Find where the given text appears and provide that cell's center as (x, y) coordinate. 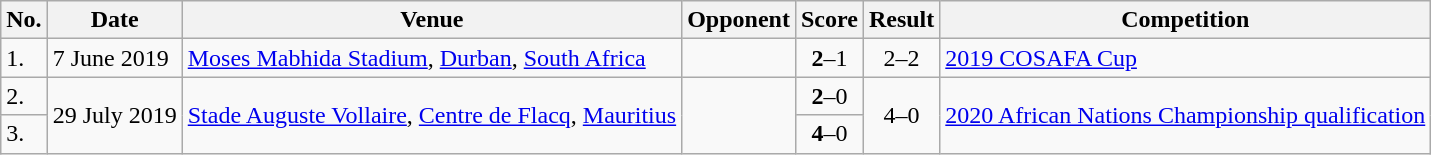
2–2 (901, 58)
2. (24, 96)
Score (829, 20)
29 July 2019 (114, 115)
No. (24, 20)
Competition (1186, 20)
Venue (432, 20)
2019 COSAFA Cup (1186, 58)
3. (24, 134)
Moses Mabhida Stadium, Durban, South Africa (432, 58)
Date (114, 20)
Result (901, 20)
2–1 (829, 58)
1. (24, 58)
7 June 2019 (114, 58)
2–0 (829, 96)
2020 African Nations Championship qualification (1186, 115)
Stade Auguste Vollaire, Centre de Flacq, Mauritius (432, 115)
Opponent (739, 20)
